For the text-containing cell, return its midpoint in [X, Y] coordinate format. 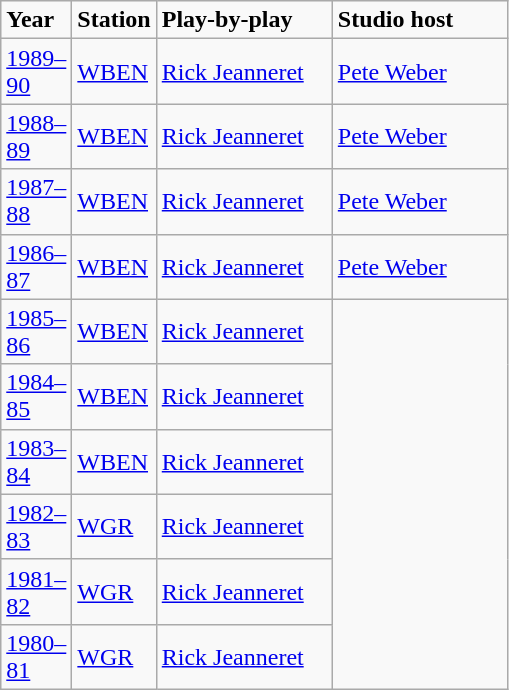
1988–89 [36, 136]
1989–90 [36, 72]
1986–87 [36, 266]
1980–81 [36, 656]
Year [36, 20]
1985–86 [36, 332]
1983–84 [36, 462]
1987–88 [36, 202]
1982–83 [36, 526]
Station [114, 20]
1981–82 [36, 592]
1984–85 [36, 396]
Play-by-play [244, 20]
Studio host [420, 20]
